Return [X, Y] of the center of cell containing provided text 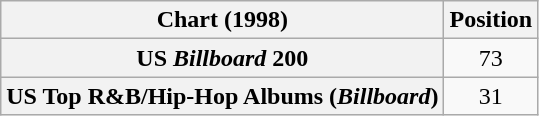
Position [491, 20]
31 [491, 96]
US Top R&B/Hip-Hop Albums (Billboard) [222, 96]
73 [491, 58]
Chart (1998) [222, 20]
US Billboard 200 [222, 58]
